Scan for the cell matching the given text and deliver its [x, y] coordinate at center. 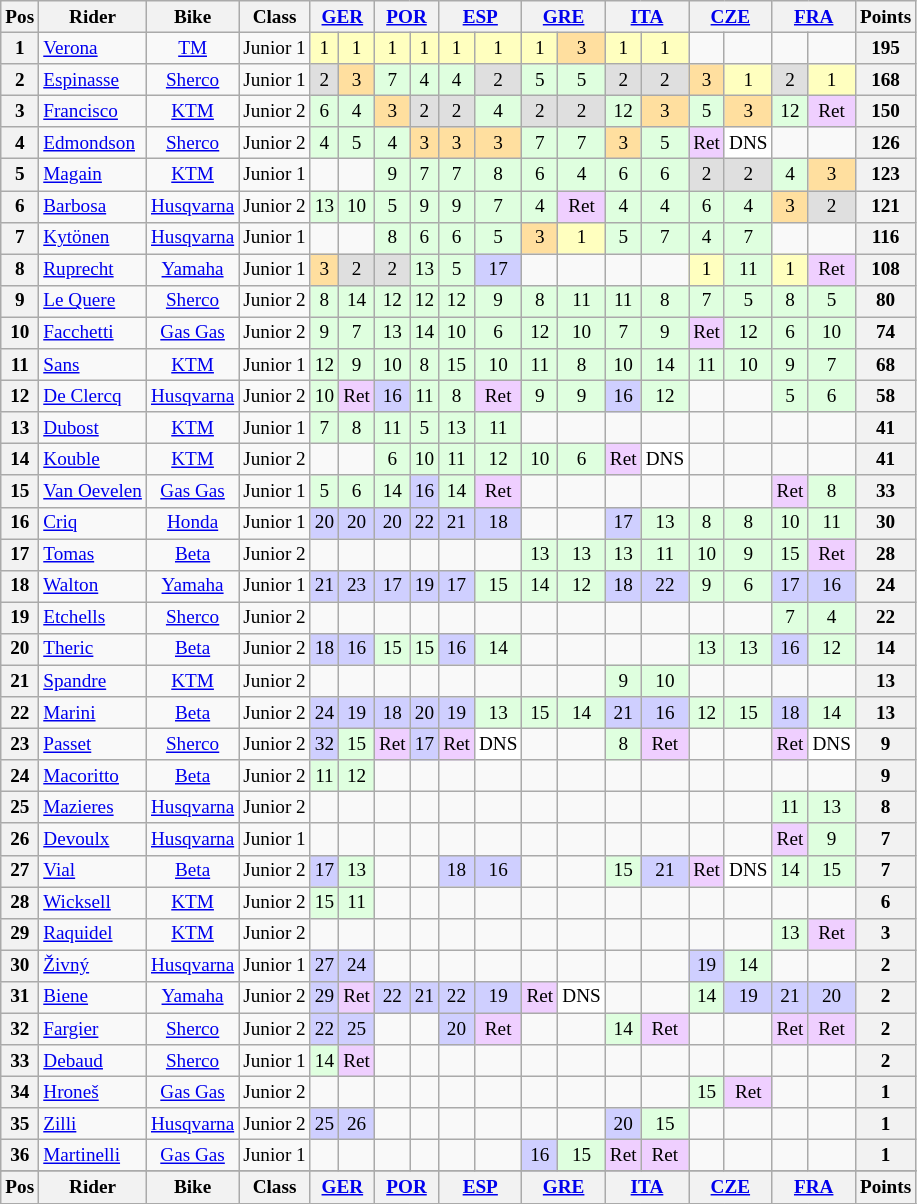
Zilli [93, 1124]
Edmondson [93, 143]
Spandre [93, 681]
Kouble [93, 460]
Hroneš [93, 1092]
De Clercq [93, 396]
Theric [93, 649]
68 [885, 365]
116 [885, 238]
Honda [192, 523]
Verona [93, 48]
126 [885, 143]
Marini [93, 713]
80 [885, 301]
Debaud [93, 1061]
Walton [93, 586]
Raquidel [93, 934]
31 [20, 997]
150 [885, 111]
Kytönen [93, 238]
Devoulx [93, 839]
Magain [93, 175]
Ruprecht [93, 270]
Van Oevelen [93, 491]
Biene [93, 997]
74 [885, 333]
Criq [93, 523]
Fargier [93, 1029]
108 [885, 270]
121 [885, 206]
Francisco [93, 111]
TM [192, 48]
Dubost [93, 428]
Facchetti [93, 333]
123 [885, 175]
Etchells [93, 618]
Tomas [93, 554]
Wicksell [93, 902]
Sans [93, 365]
36 [20, 1156]
Vial [93, 871]
Martinelli [93, 1156]
Passet [93, 744]
Živný [93, 966]
Le Quere [93, 301]
58 [885, 396]
Barbosa [93, 206]
Macoritto [93, 776]
Espinasse [93, 80]
Mazieres [93, 808]
195 [885, 48]
168 [885, 80]
34 [20, 1092]
35 [20, 1124]
